Extract the [X, Y] coordinate from the center of the cell holding the provided text.  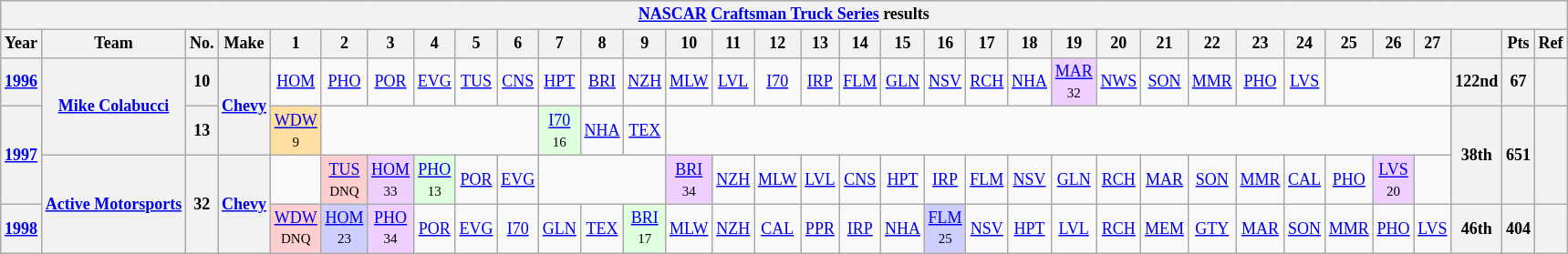
32 [202, 204]
TUSDNQ [345, 179]
HOM33 [390, 179]
122nd [1477, 82]
No. [202, 44]
Team [113, 44]
BRI17 [645, 229]
1998 [22, 229]
9 [645, 44]
FLM25 [945, 229]
26 [1394, 44]
NWS [1118, 82]
PHO13 [434, 179]
GTY [1211, 229]
20 [1118, 44]
2 [345, 44]
4 [434, 44]
11 [733, 44]
14 [860, 44]
8 [602, 44]
7 [560, 44]
22 [1211, 44]
Make [244, 44]
I7016 [560, 131]
1996 [22, 82]
23 [1261, 44]
16 [945, 44]
651 [1519, 155]
Year [22, 44]
21 [1165, 44]
Mike Colabucci [113, 106]
18 [1030, 44]
1997 [22, 155]
15 [903, 44]
TUS [476, 82]
46th [1477, 229]
27 [1432, 44]
WDW9 [296, 131]
Pts [1519, 44]
PHO34 [390, 229]
67 [1519, 82]
BRI34 [690, 179]
NASCAR Craftsman Truck Series results [784, 15]
24 [1304, 44]
HOM23 [345, 229]
1 [296, 44]
12 [777, 44]
LVS20 [1394, 179]
5 [476, 44]
MAR32 [1074, 82]
404 [1519, 229]
BRI [602, 82]
19 [1074, 44]
25 [1348, 44]
Ref [1551, 44]
3 [390, 44]
Active Motorsports [113, 204]
6 [518, 44]
PPR [820, 229]
HOM [296, 82]
MEM [1165, 229]
17 [987, 44]
38th [1477, 155]
WDWDNQ [296, 229]
